Pinpoint the cell where the given text exists, returning its (X, Y) midpoint coordinate. 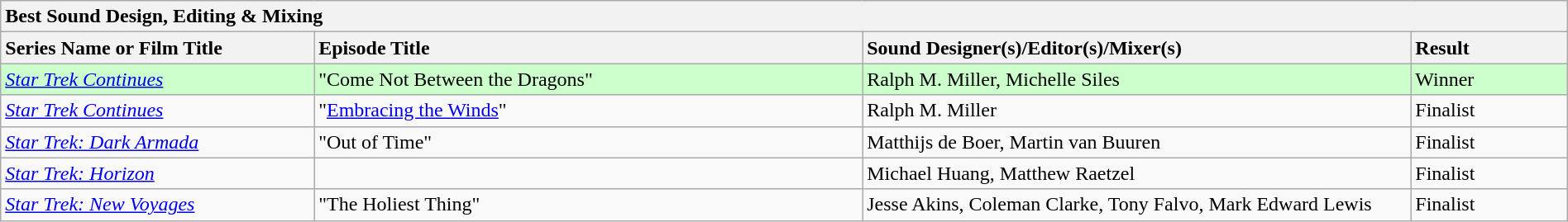
"Out of Time" (589, 142)
Matthijs de Boer, Martin van Buuren (1136, 142)
Star Trek: Horizon (157, 173)
Best Sound Design, Editing & Mixing (784, 17)
Sound Designer(s)/Editor(s)/Mixer(s) (1136, 48)
Ralph M. Miller (1136, 111)
Series Name or Film Title (157, 48)
Result (1489, 48)
Jesse Akins, Coleman Clarke, Tony Falvo, Mark Edward Lewis (1136, 205)
"Come Not Between the Dragons" (589, 79)
Winner (1489, 79)
Episode Title (589, 48)
"Embracing the Winds" (589, 111)
Star Trek: Dark Armada (157, 142)
Star Trek: New Voyages (157, 205)
"The Holiest Thing" (589, 205)
Ralph M. Miller, Michelle Siles (1136, 79)
Michael Huang, Matthew Raetzel (1136, 173)
